Determine the (X, Y) coordinate at the center of the cell enclosing the given text.  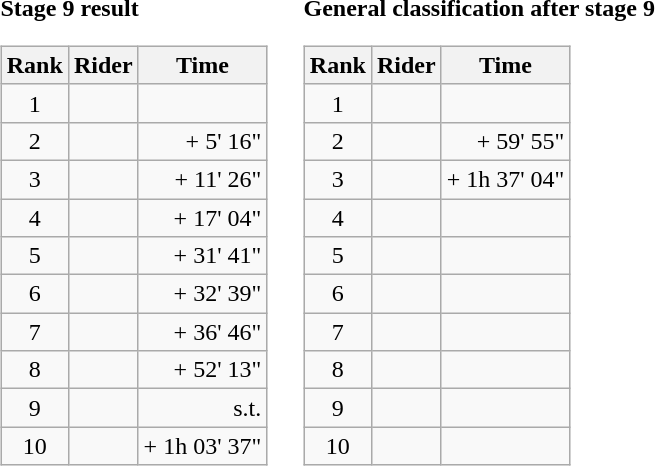
+ 17' 04" (202, 217)
+ 5' 16" (202, 141)
+ 11' 26" (202, 179)
+ 31' 41" (202, 256)
s.t. (202, 408)
+ 1h 03' 37" (202, 446)
+ 32' 39" (202, 294)
+ 59' 55" (506, 141)
+ 36' 46" (202, 332)
+ 52' 13" (202, 370)
+ 1h 37' 04" (506, 179)
